Return (x, y) of the center of cell containing provided text 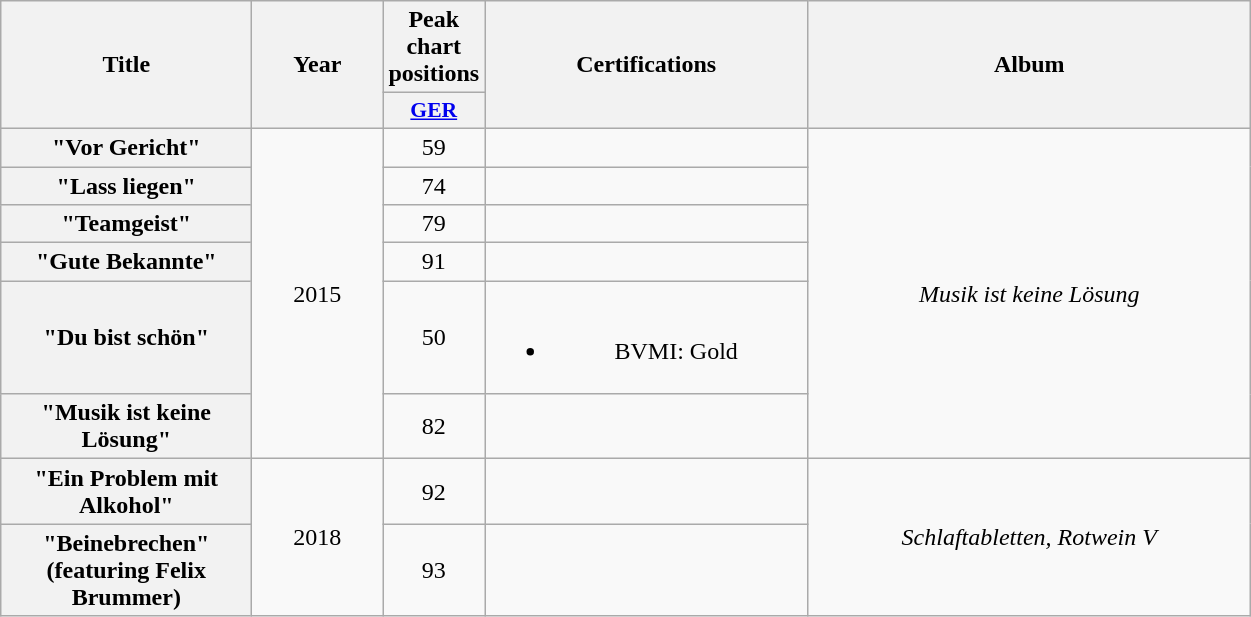
92 (434, 492)
Certifications (646, 65)
"Gute Bekannte" (126, 262)
"Teamgeist" (126, 224)
Peak chart positions (434, 47)
BVMI: Gold (646, 338)
91 (434, 262)
Schlaftabletten, Rotwein V (1030, 538)
79 (434, 224)
"Du bist schön" (126, 338)
"Musik ist keine Lösung" (126, 426)
"Lass liegen" (126, 185)
Year (318, 65)
Title (126, 65)
GER (434, 111)
"Ein Problem mit Alkohol" (126, 492)
2018 (318, 538)
"Vor Gericht" (126, 147)
74 (434, 185)
2015 (318, 293)
93 (434, 570)
"Beinebrechen"(featuring Felix Brummer) (126, 570)
50 (434, 338)
82 (434, 426)
Album (1030, 65)
59 (434, 147)
Musik ist keine Lösung (1030, 293)
